Identify which cell holds the provided text, then report its (x, y) central coordinate. 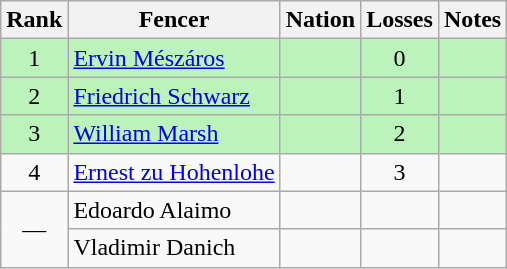
Fencer (174, 20)
4 (34, 172)
0 (400, 58)
William Marsh (174, 134)
Ernest zu Hohenlohe (174, 172)
Vladimir Danich (174, 248)
Notes (472, 20)
Losses (400, 20)
Ervin Mészáros (174, 58)
Nation (320, 20)
Edoardo Alaimo (174, 210)
Friedrich Schwarz (174, 96)
— (34, 229)
Rank (34, 20)
